Find where the given text appears and provide that cell's center as (x, y) coordinate. 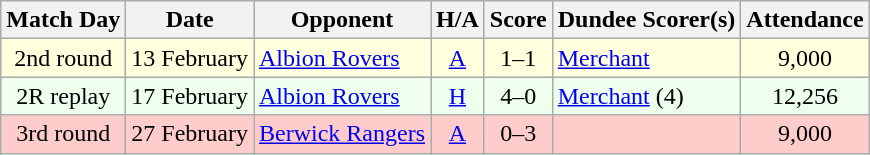
2R replay (64, 96)
2nd round (64, 58)
Date (190, 20)
H/A (458, 20)
3rd round (64, 134)
27 February (190, 134)
Score (518, 20)
13 February (190, 58)
4–0 (518, 96)
Merchant (4) (646, 96)
Berwick Rangers (342, 134)
17 February (190, 96)
Attendance (805, 20)
0–3 (518, 134)
Opponent (342, 20)
1–1 (518, 58)
Dundee Scorer(s) (646, 20)
12,256 (805, 96)
Merchant (646, 58)
H (458, 96)
Match Day (64, 20)
